Detect which cell encompasses the target text, then output its [x, y] center coordinate. 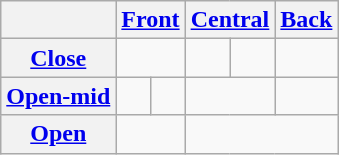
Front [150, 20]
Central [230, 20]
Open-mid [58, 96]
Open [58, 134]
Close [58, 58]
Back [306, 20]
